For the text-containing cell, return its midpoint in [x, y] coordinate format. 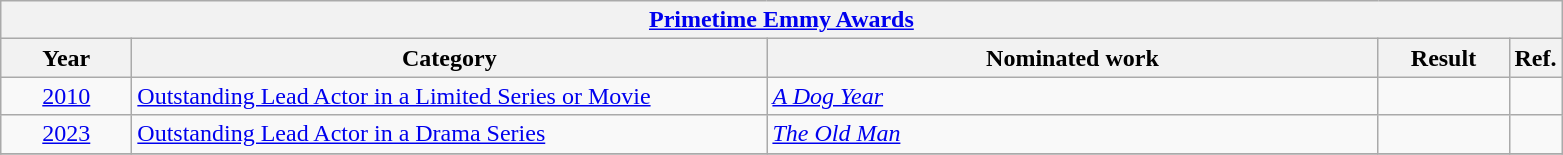
Outstanding Lead Actor in a Drama Series [450, 134]
Year [66, 58]
The Old Man [1072, 134]
Ref. [1536, 58]
2010 [66, 96]
A Dog Year [1072, 96]
2023 [66, 134]
Primetime Emmy Awards [782, 20]
Nominated work [1072, 58]
Result [1444, 58]
Category [450, 58]
Outstanding Lead Actor in a Limited Series or Movie [450, 96]
